Return [x, y] of the center of cell containing provided text 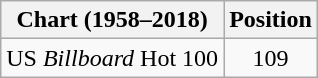
US Billboard Hot 100 [112, 58]
109 [271, 58]
Position [271, 20]
Chart (1958–2018) [112, 20]
